From the cell containing the given text, extract its center point as [X, Y] coordinate. 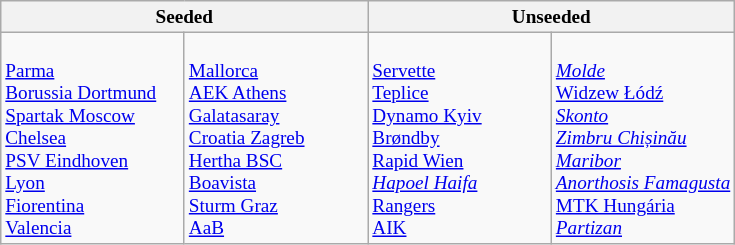
Parma Borussia Dortmund Spartak Moscow Chelsea PSV Eindhoven Lyon Fiorentina Valencia [93, 138]
Unseeded [552, 17]
Seeded [184, 17]
Mallorca AEK Athens Galatasaray Croatia Zagreb Hertha BSC Boavista Sturm Graz AaB [276, 138]
Molde Widzew Łódź Skonto Zimbru Chișinău Maribor Anorthosis Famagusta MTK Hungária Partizan [643, 138]
Servette Teplice Dynamo Kyiv Brøndby Rapid Wien Hapoel Haifa Rangers AIK [460, 138]
